Extract the [x, y] coordinate from the center of the cell holding the provided text.  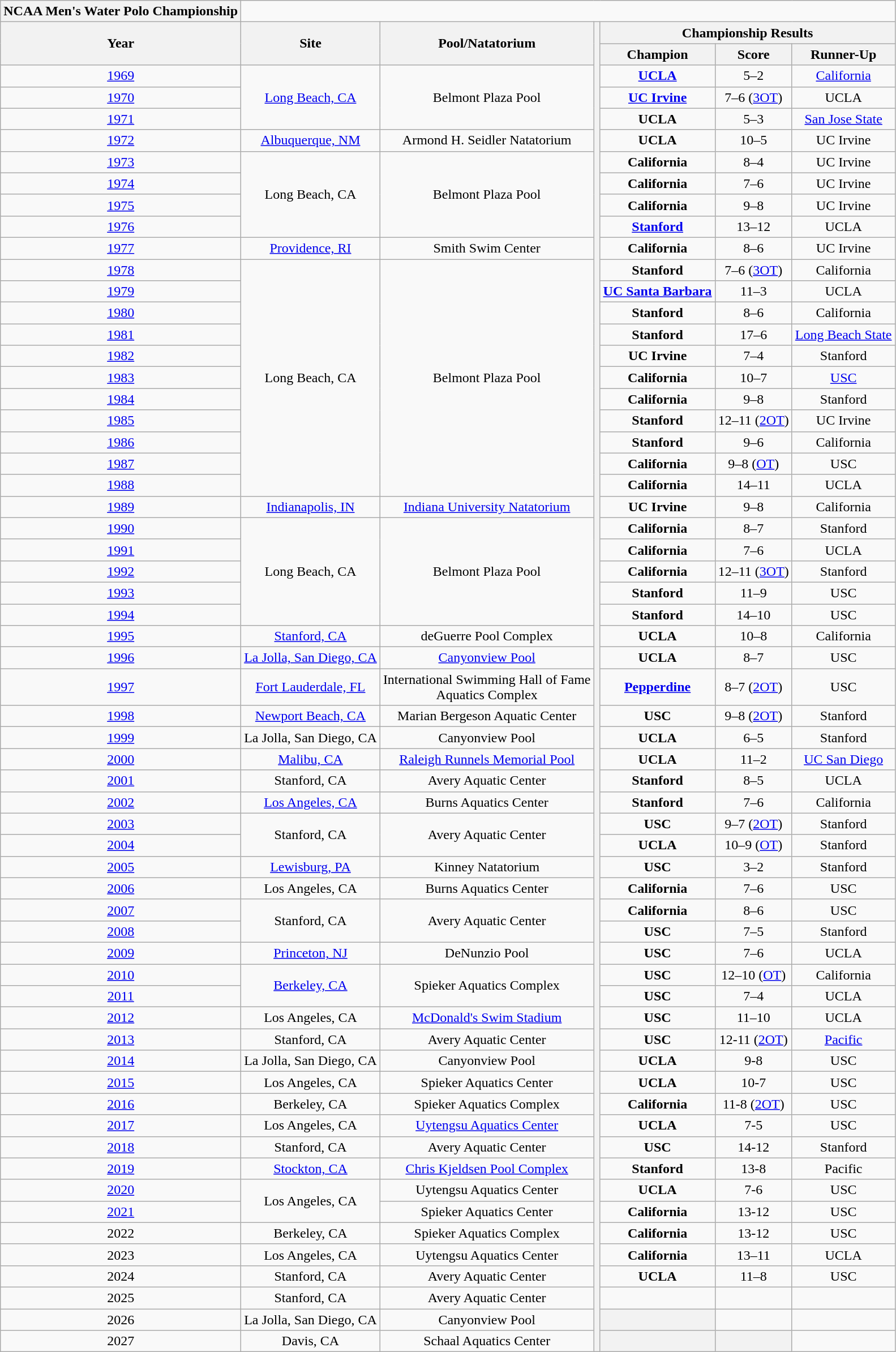
Fort Lauderdale, FL [311, 687]
Davis, CA [311, 1341]
2012 [121, 1018]
UC Santa Barbara [658, 292]
2020 [121, 1190]
3–2 [753, 867]
11–2 [753, 759]
1969 [121, 76]
2010 [121, 974]
14-12 [753, 1147]
Site [311, 44]
13-8 [753, 1169]
1977 [121, 248]
Malibu, CA [311, 759]
1981 [121, 335]
San Jose State [843, 119]
1988 [121, 485]
2024 [121, 1276]
12-11 (2OT) [753, 1039]
Chris Kjeldsen Pool Complex [487, 1169]
1982 [121, 356]
Long Beach State [843, 335]
1998 [121, 716]
1983 [121, 378]
McDonald's Swim Stadium [487, 1018]
1978 [121, 270]
1987 [121, 464]
Pepperdine [658, 687]
10–7 [753, 378]
2003 [121, 824]
2021 [121, 1212]
Pool/Natatorium [487, 44]
1980 [121, 313]
5–2 [753, 76]
9–6 [753, 442]
14–11 [753, 485]
NCAA Men's Water Polo Championship [121, 11]
2016 [121, 1104]
2011 [121, 996]
2022 [121, 1233]
Lewisburg, PA [311, 867]
2001 [121, 781]
Championship Results [747, 33]
1992 [121, 571]
International Swimming Hall of Fame Aquatics Complex [487, 687]
Princeton, NJ [311, 953]
1985 [121, 421]
2000 [121, 759]
Runner-Up [843, 54]
10–5 [753, 140]
7–5 [753, 931]
Schaal Aquatics Center [487, 1341]
Raleigh Runnels Memorial Pool [487, 759]
9–7 (2OT) [753, 824]
9–8 (2OT) [753, 716]
2006 [121, 888]
2005 [121, 867]
11–9 [753, 593]
Armond H. Seidler Natatorium [487, 140]
Newport Beach, CA [311, 716]
5–3 [753, 119]
12–11 (2OT) [753, 421]
Champion [658, 54]
9-8 [753, 1061]
1972 [121, 140]
2019 [121, 1169]
11-8 (2OT) [753, 1104]
1989 [121, 507]
12–11 (3OT) [753, 571]
2013 [121, 1039]
deGuerre Pool Complex [487, 636]
11–8 [753, 1276]
Year [121, 44]
11–10 [753, 1018]
Score [753, 54]
UC San Diego [843, 759]
Indianapolis, IN [311, 507]
1973 [121, 162]
8–7 (2OT) [753, 687]
2023 [121, 1255]
Providence, RI [311, 248]
2027 [121, 1341]
1997 [121, 687]
1986 [121, 442]
11–3 [753, 292]
2008 [121, 931]
1999 [121, 738]
Indiana University Natatorium [487, 507]
2004 [121, 845]
1975 [121, 205]
DeNunzio Pool [487, 953]
2025 [121, 1298]
12–10 (OT) [753, 974]
1991 [121, 550]
13–11 [753, 1255]
1994 [121, 614]
14–10 [753, 614]
1976 [121, 226]
13–12 [753, 226]
6–5 [753, 738]
2015 [121, 1083]
1971 [121, 119]
1993 [121, 593]
Albuquerque, NM [311, 140]
8–4 [753, 162]
10–9 (OT) [753, 845]
1970 [121, 97]
1974 [121, 183]
2026 [121, 1320]
10-7 [753, 1083]
7-6 [753, 1190]
2009 [121, 953]
Smith Swim Center [487, 248]
1979 [121, 292]
1984 [121, 399]
8–5 [753, 781]
10–8 [753, 636]
2007 [121, 910]
Kinney Natatorium [487, 867]
1996 [121, 658]
1995 [121, 636]
2002 [121, 802]
2018 [121, 1147]
Stockton, CA [311, 1169]
1990 [121, 528]
9–8 (OT) [753, 464]
Marian Bergeson Aquatic Center [487, 716]
2014 [121, 1061]
7-5 [753, 1126]
17–6 [753, 335]
2017 [121, 1126]
